Capture the cell that displays the provided text and extract its [x, y] central coordinate. 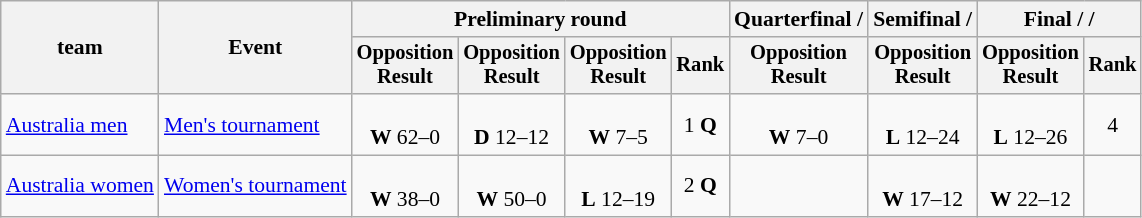
Australia men [80, 124]
4 [1113, 124]
Men's tournament [256, 124]
Australia women [80, 186]
2 Q [700, 186]
Quarterfinal / [798, 19]
team [80, 48]
1 Q [700, 124]
Women's tournament [256, 186]
W 50–0 [512, 186]
L 12–26 [1030, 124]
W 17–12 [922, 186]
W 38–0 [406, 186]
W 22–12 [1030, 186]
D 12–12 [512, 124]
Event [256, 48]
W 7–0 [798, 124]
Semifinal / [922, 19]
L 12–19 [618, 186]
W 62–0 [406, 124]
Final / / [1059, 19]
W 7–5 [618, 124]
L 12–24 [922, 124]
Preliminary round [540, 19]
